From the cell containing the given text, extract its center point as [X, Y] coordinate. 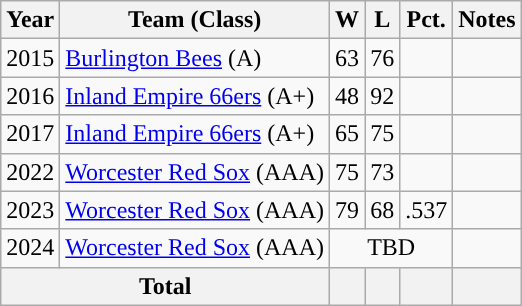
2017 [30, 134]
92 [382, 96]
76 [382, 58]
2022 [30, 172]
Notes [487, 20]
L [382, 20]
48 [348, 96]
Team (Class) [195, 20]
W [348, 20]
68 [382, 210]
Burlington Bees (A) [195, 58]
2024 [30, 248]
65 [348, 134]
73 [382, 172]
79 [348, 210]
Total [166, 286]
63 [348, 58]
Year [30, 20]
Pct. [426, 20]
2015 [30, 58]
.537 [426, 210]
2016 [30, 96]
2023 [30, 210]
TBD [392, 248]
